Detect which cell encompasses the target text, then output its [X, Y] center coordinate. 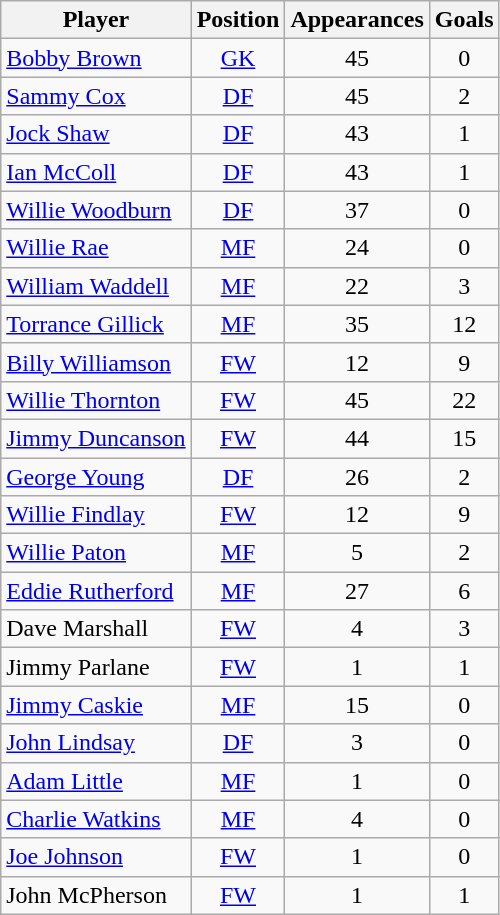
Torrance Gillick [96, 324]
6 [464, 591]
Sammy Cox [96, 96]
Goals [464, 20]
Jock Shaw [96, 134]
Joe Johnson [96, 857]
Willie Thornton [96, 400]
24 [357, 248]
GK [238, 58]
Appearances [357, 20]
John McPherson [96, 895]
Willie Paton [96, 553]
Billy Williamson [96, 362]
Willie Rae [96, 248]
37 [357, 210]
Jimmy Parlane [96, 667]
Eddie Rutherford [96, 591]
John Lindsay [96, 743]
Dave Marshall [96, 629]
5 [357, 553]
Player [96, 20]
27 [357, 591]
35 [357, 324]
Willie Findlay [96, 515]
44 [357, 438]
Willie Woodburn [96, 210]
Bobby Brown [96, 58]
Jimmy Duncanson [96, 438]
Charlie Watkins [96, 819]
George Young [96, 477]
Ian McColl [96, 172]
26 [357, 477]
Jimmy Caskie [96, 705]
William Waddell [96, 286]
Adam Little [96, 781]
Position [238, 20]
